Provide the (x, y) coordinate of the cell's center where the given text is located.  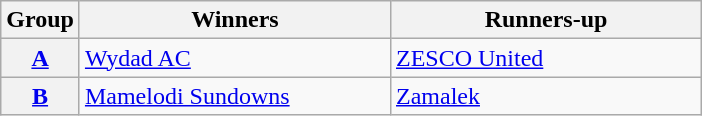
Winners (234, 20)
Zamalek (546, 96)
Runners-up (546, 20)
Group (40, 20)
B (40, 96)
A (40, 58)
ZESCO United (546, 58)
Wydad AC (234, 58)
Mamelodi Sundowns (234, 96)
